Return the (X, Y) coordinate for the center point of the cell that contains the specified text.  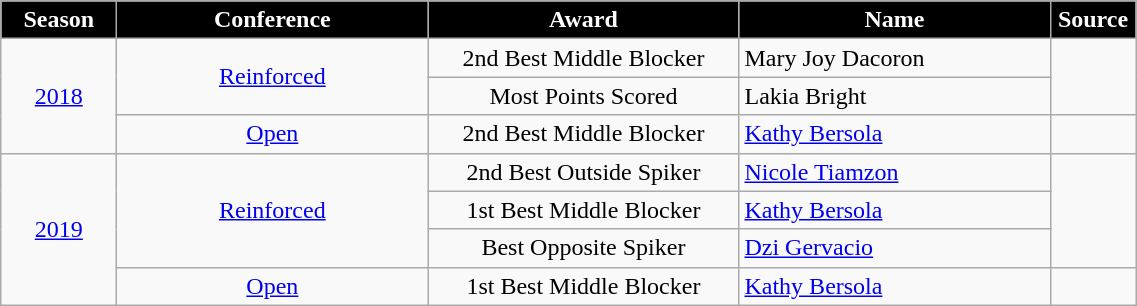
Most Points Scored (584, 96)
Season (59, 20)
2018 (59, 96)
Name (894, 20)
Best Opposite Spiker (584, 248)
Conference (272, 20)
2nd Best Outside Spiker (584, 172)
Nicole Tiamzon (894, 172)
Award (584, 20)
2019 (59, 229)
Dzi Gervacio (894, 248)
Mary Joy Dacoron (894, 58)
Source (1093, 20)
Lakia Bright (894, 96)
